From the cell containing the given text, extract its center point as (X, Y) coordinate. 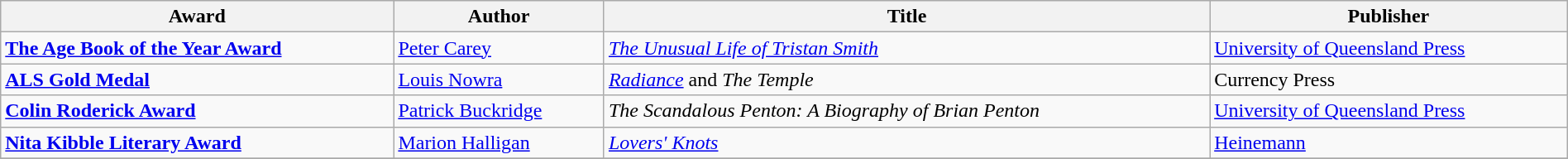
ALS Gold Medal (197, 79)
Marion Halligan (500, 142)
Author (500, 17)
Nita Kibble Literary Award (197, 142)
Publisher (1389, 17)
Louis Nowra (500, 79)
The Scandalous Penton: A Biography of Brian Penton (906, 111)
The Unusual Life of Tristan Smith (906, 48)
Currency Press (1389, 79)
Award (197, 17)
Radiance and The Temple (906, 79)
Heinemann (1389, 142)
The Age Book of the Year Award (197, 48)
Patrick Buckridge (500, 111)
Peter Carey (500, 48)
Lovers' Knots (906, 142)
Title (906, 17)
Colin Roderick Award (197, 111)
